Scan for the cell matching the given text and deliver its [X, Y] coordinate at center. 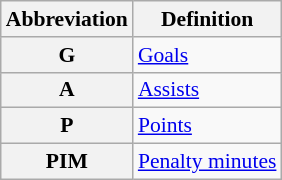
P [67, 126]
A [67, 90]
PIM [67, 162]
Abbreviation [67, 19]
Assists [208, 90]
Definition [208, 19]
G [67, 55]
Goals [208, 55]
Penalty minutes [208, 162]
Points [208, 126]
